Return the [x, y] coordinate for the center point of the cell that contains the specified text.  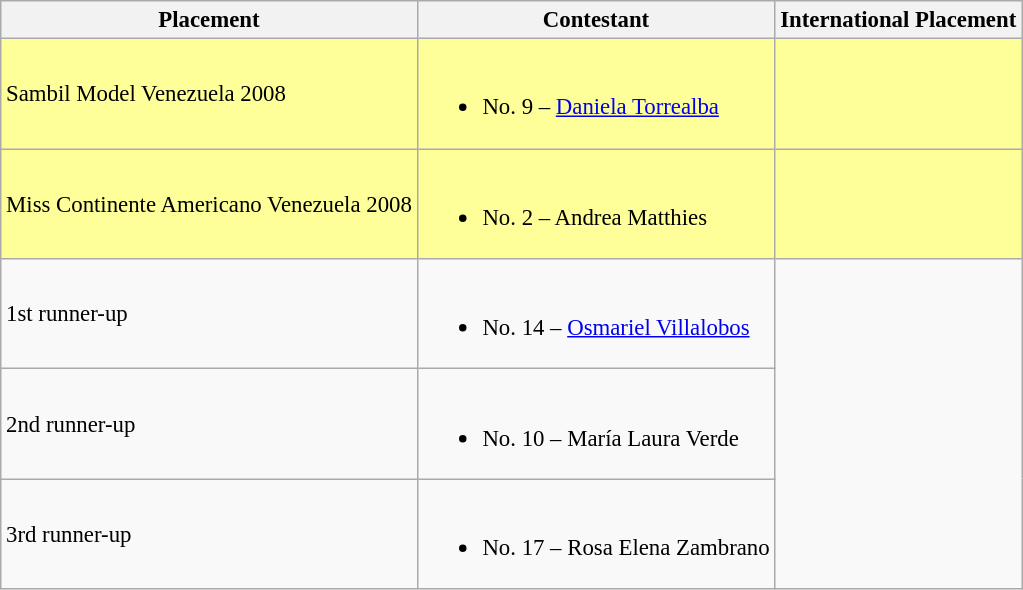
Sambil Model Venezuela 2008 [209, 94]
3rd runner-up [209, 534]
Contestant [596, 20]
No. 14 – Osmariel Villalobos [596, 314]
International Placement [898, 20]
2nd runner-up [209, 424]
1st runner-up [209, 314]
Placement [209, 20]
No. 17 – Rosa Elena Zambrano [596, 534]
Miss Continente Americano Venezuela 2008 [209, 204]
No. 10 – María Laura Verde [596, 424]
No. 9 – Daniela Torrealba [596, 94]
No. 2 – Andrea Matthies [596, 204]
